From the cell containing the given text, extract its center point as [x, y] coordinate. 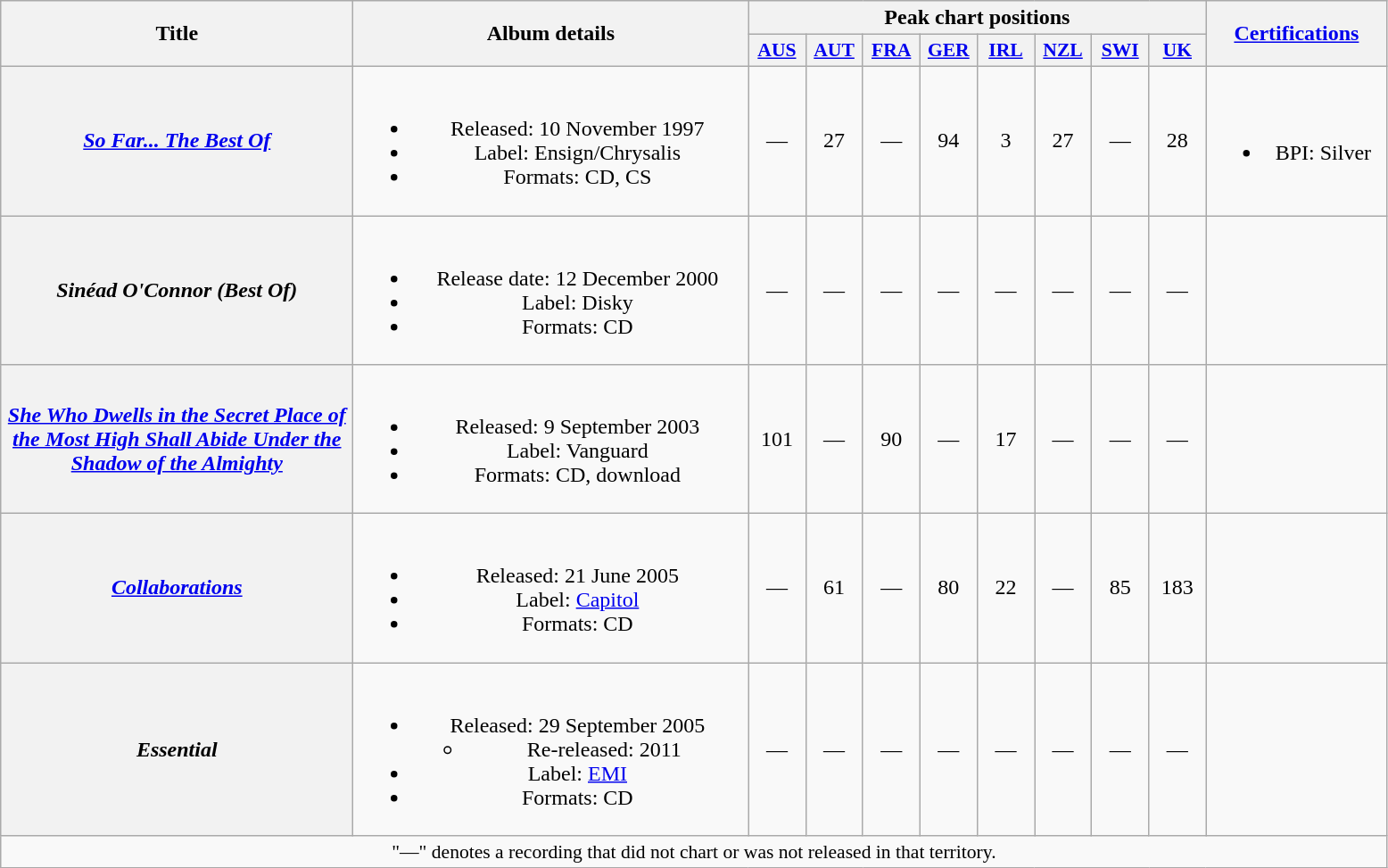
Released: 9 September 2003Label: VanguardFormats: CD, download [551, 439]
94 [948, 141]
Collaborations [177, 589]
Album details [551, 34]
17 [1005, 439]
She Who Dwells in the Secret Place of the Most High Shall Abide Under the Shadow of the Almighty [177, 439]
Released: 10 November 1997Label: Ensign/ChrysalisFormats: CD, CS [551, 141]
GER [948, 51]
22 [1005, 589]
Released: 29 September 2005Re-released: 2011Label: EMIFormats: CD [551, 749]
BPI: Silver [1297, 141]
"—" denotes a recording that did not chart or was not released in that territory. [694, 852]
Certifications [1297, 34]
AUT [834, 51]
Released: 21 June 2005Label: CapitolFormats: CD [551, 589]
90 [891, 439]
61 [834, 589]
UK [1177, 51]
Title [177, 34]
FRA [891, 51]
Essential [177, 749]
3 [1005, 141]
Release date: 12 December 2000Label: DiskyFormats: CD [551, 291]
28 [1177, 141]
101 [777, 439]
AUS [777, 51]
80 [948, 589]
NZL [1063, 51]
IRL [1005, 51]
Sinéad O'Connor (Best Of) [177, 291]
183 [1177, 589]
So Far... The Best Of [177, 141]
Peak chart positions [978, 18]
SWI [1120, 51]
85 [1120, 589]
